Return the (x, y) coordinate for the center point of the cell that contains the specified text.  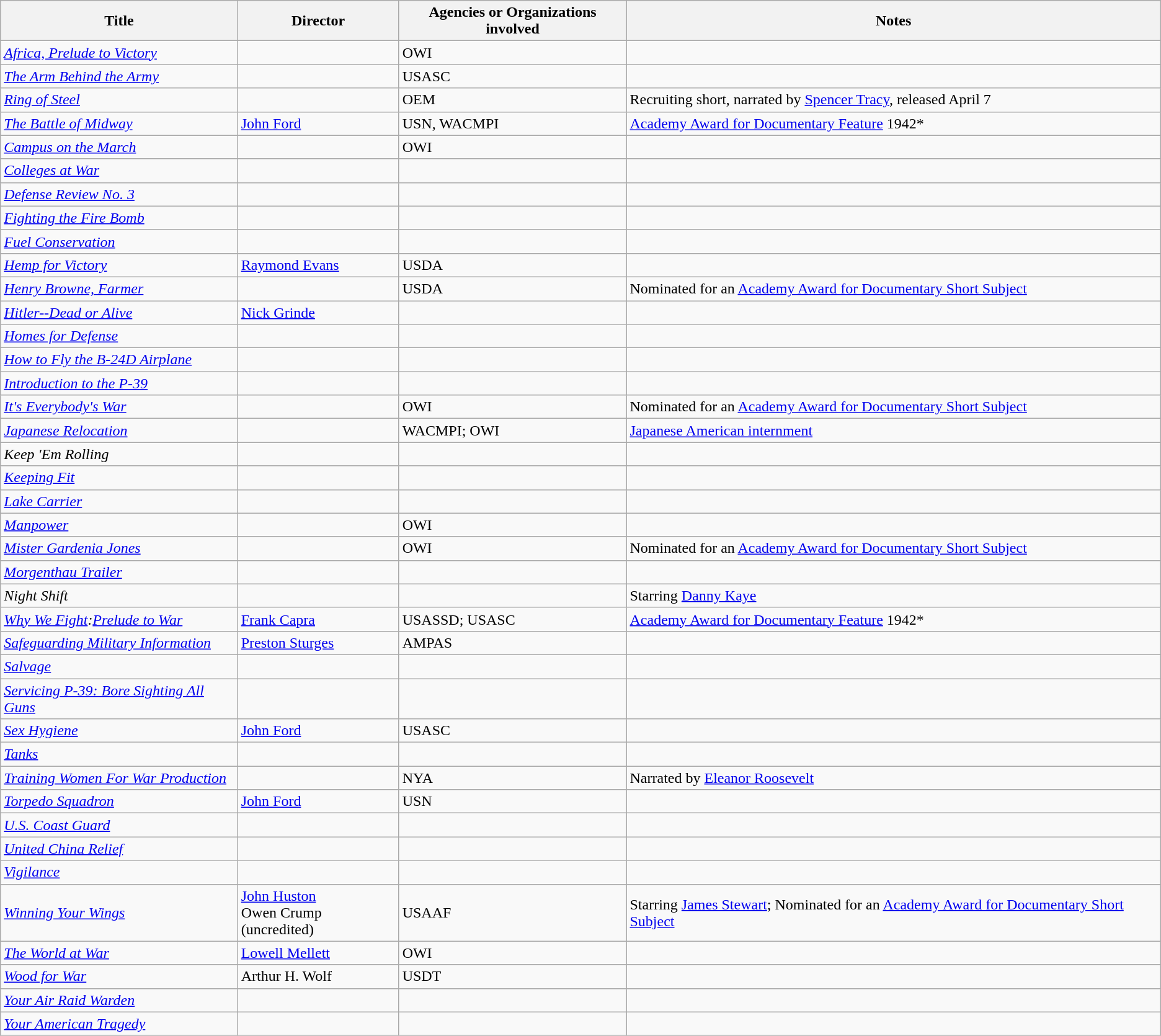
Lowell Mellett (318, 953)
U.S. Coast Guard (119, 825)
Morgenthau Trailer (119, 572)
Notes (893, 21)
Training Women For War Production (119, 778)
The World at War (119, 953)
Japanese American internment (893, 431)
Your Air Raid Warden (119, 1000)
AMPAS (512, 643)
Winning Your Wings (119, 913)
Fighting the Fire Bomb (119, 218)
Wood for War (119, 976)
Homes for Defense (119, 336)
Colleges at War (119, 171)
Agencies or Organizations involved (512, 21)
USN, WACMPI (512, 123)
Frank Capra (318, 619)
Vigilance (119, 872)
Narrated by Eleanor Roosevelt (893, 778)
Arthur H. Wolf (318, 976)
Salvage (119, 666)
Torpedo Squadron (119, 802)
Nick Grinde (318, 312)
Safeguarding Military Information (119, 643)
Starring Danny Kaye (893, 596)
Keeping Fit (119, 478)
John HustonOwen Crump (uncredited) (318, 913)
Title (119, 21)
USDT (512, 976)
Manpower (119, 525)
Sex Hygiene (119, 731)
The Battle of Midway (119, 123)
Recruiting short, narrated by Spencer Tracy, released April 7 (893, 100)
Lake Carrier (119, 501)
Why We Fight:Prelude to War (119, 619)
Hitler--Dead or Alive (119, 312)
WACMPI; OWI (512, 431)
Fuel Conservation (119, 241)
It's Everybody's War (119, 407)
Ring of Steel (119, 100)
Tanks (119, 754)
USAAF (512, 913)
Mister Gardenia Jones (119, 548)
Keep 'Em Rolling (119, 454)
Introduction to the P-39 (119, 383)
USASSD; USASC (512, 619)
Director (318, 21)
How to Fly the B-24D Airplane (119, 360)
Preston Sturges (318, 643)
The Arm Behind the Army (119, 76)
Campus on the March (119, 147)
Hemp for Victory (119, 265)
Henry Browne, Farmer (119, 288)
Starring James Stewart; Nominated for an Academy Award for Documentary Short Subject (893, 913)
OEM (512, 100)
Japanese Relocation (119, 431)
NYA (512, 778)
USN (512, 802)
Servicing P-39: Bore Sighting All Guns (119, 699)
Night Shift (119, 596)
Raymond Evans (318, 265)
Your American Tragedy (119, 1024)
United China Relief (119, 849)
Defense Review No. 3 (119, 194)
Africa, Prelude to Victory (119, 53)
